Return the (X, Y) coordinate for the center point of the cell that contains the specified text.  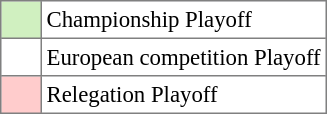
Championship Playoff (184, 20)
European competition Playoff (184, 57)
Relegation Playoff (184, 95)
